Detect which cell encompasses the target text, then output its [X, Y] center coordinate. 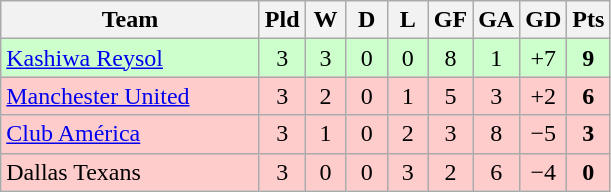
GD [544, 20]
Kashiwa Reysol [130, 58]
Dallas Texans [130, 172]
GF [450, 20]
W [326, 20]
Pts [588, 20]
+7 [544, 58]
5 [450, 96]
Team [130, 20]
GA [496, 20]
D [366, 20]
9 [588, 58]
−5 [544, 134]
Pld [282, 20]
+2 [544, 96]
Manchester United [130, 96]
Club América [130, 134]
−4 [544, 172]
L [408, 20]
